Provide the (X, Y) coordinate of the cell's center where the given text is located.  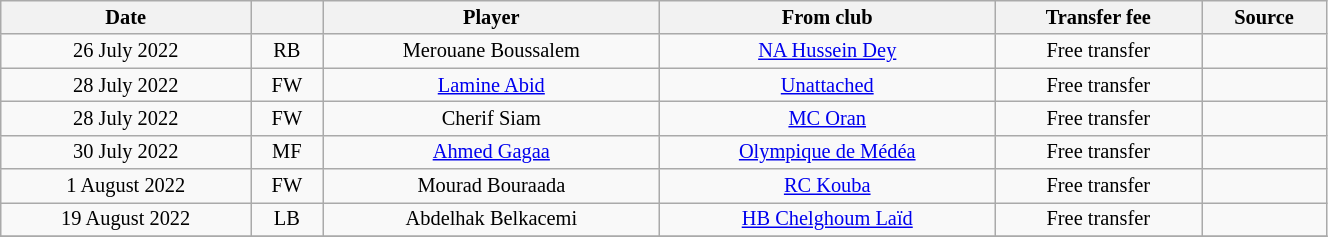
Lamine Abid (491, 85)
LB (287, 219)
From club (828, 17)
Abdelhak Belkacemi (491, 219)
RC Kouba (828, 186)
30 July 2022 (126, 152)
NA Hussein Dey (828, 51)
MF (287, 152)
RB (287, 51)
Olympique de Médéa (828, 152)
MC Oran (828, 118)
Mourad Bouraada (491, 186)
1 August 2022 (126, 186)
Merouane Boussalem (491, 51)
Source (1264, 17)
Date (126, 17)
Ahmed Gagaa (491, 152)
Transfer fee (1098, 17)
Unattached (828, 85)
Cherif Siam (491, 118)
Player (491, 17)
19 August 2022 (126, 219)
HB Chelghoum Laïd (828, 219)
26 July 2022 (126, 51)
